Return (X, Y) of the center of cell containing provided text 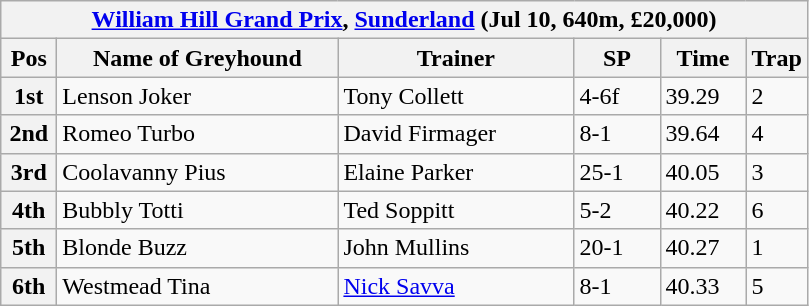
2 (776, 96)
1st (29, 96)
Nick Savva (456, 286)
Time (703, 58)
4-6f (617, 96)
Trainer (456, 58)
40.22 (703, 210)
20-1 (617, 248)
Coolavanny Pius (198, 172)
40.33 (703, 286)
1 (776, 248)
3rd (29, 172)
Blonde Buzz (198, 248)
4 (776, 134)
John Mullins (456, 248)
3 (776, 172)
4th (29, 210)
Name of Greyhound (198, 58)
Elaine Parker (456, 172)
David Firmager (456, 134)
Ted Soppitt (456, 210)
5th (29, 248)
40.05 (703, 172)
Westmead Tina (198, 286)
Pos (29, 58)
40.27 (703, 248)
6 (776, 210)
6th (29, 286)
5-2 (617, 210)
William Hill Grand Prix, Sunderland (Jul 10, 640m, £20,000) (404, 20)
39.29 (703, 96)
SP (617, 58)
39.64 (703, 134)
Bubbly Totti (198, 210)
Romeo Turbo (198, 134)
Trap (776, 58)
Tony Collett (456, 96)
2nd (29, 134)
25-1 (617, 172)
5 (776, 286)
Lenson Joker (198, 96)
